Scan for the cell matching the given text and deliver its (x, y) coordinate at center. 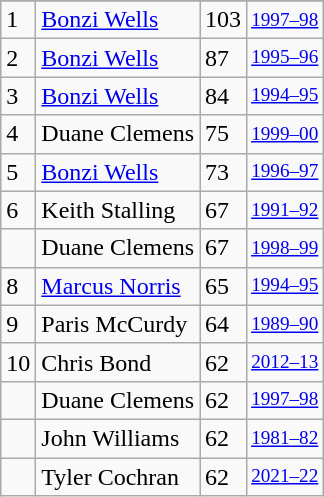
9 (18, 324)
103 (224, 20)
64 (224, 324)
John Williams (118, 438)
87 (224, 58)
Tyler Cochran (118, 477)
2 (18, 58)
1 (18, 20)
73 (224, 172)
1981–82 (285, 438)
4 (18, 134)
Marcus Norris (118, 286)
5 (18, 172)
65 (224, 286)
1995–96 (285, 58)
75 (224, 134)
Chris Bond (118, 362)
2012–13 (285, 362)
84 (224, 96)
6 (18, 210)
Paris McCurdy (118, 324)
2021–22 (285, 477)
1998–99 (285, 248)
1996–97 (285, 172)
1989–90 (285, 324)
10 (18, 362)
3 (18, 96)
1991–92 (285, 210)
Keith Stalling (118, 210)
8 (18, 286)
1999–00 (285, 134)
